Find where the given text appears and provide that cell's center as [X, Y] coordinate. 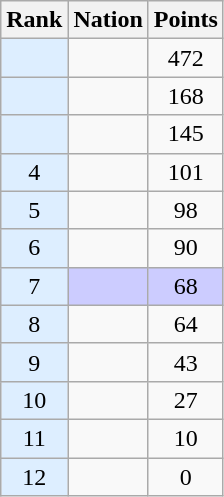
7 [34, 286]
0 [186, 477]
6 [34, 248]
101 [186, 172]
4 [34, 172]
5 [34, 210]
168 [186, 96]
68 [186, 286]
12 [34, 477]
Nation [108, 20]
472 [186, 58]
Points [186, 20]
98 [186, 210]
43 [186, 362]
64 [186, 324]
11 [34, 438]
145 [186, 134]
27 [186, 400]
9 [34, 362]
8 [34, 324]
Rank [34, 20]
90 [186, 248]
